For the text-containing cell, return its midpoint in [x, y] coordinate format. 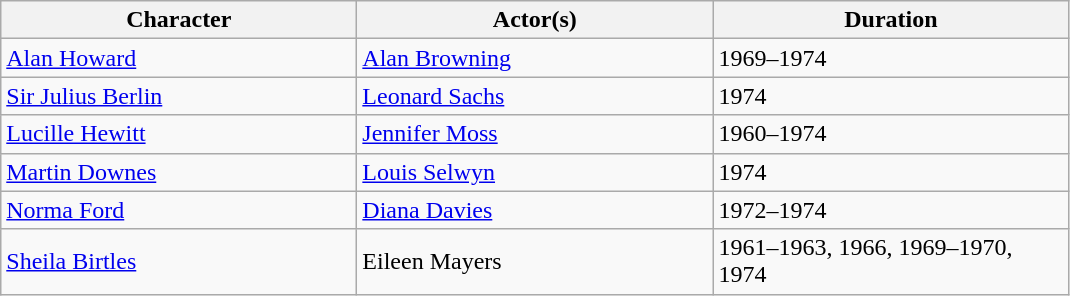
Alan Browning [535, 58]
Diana Davies [535, 210]
1961–1963, 1966, 1969–1970, 1974 [891, 262]
Norma Ford [179, 210]
Martin Downes [179, 172]
Lucille Hewitt [179, 134]
Actor(s) [535, 20]
Character [179, 20]
Jennifer Moss [535, 134]
Leonard Sachs [535, 96]
Sir Julius Berlin [179, 96]
Alan Howard [179, 58]
1972–1974 [891, 210]
1960–1974 [891, 134]
Duration [891, 20]
1969–1974 [891, 58]
Louis Selwyn [535, 172]
Sheila Birtles [179, 262]
Eileen Mayers [535, 262]
